Determine the [x, y] coordinate at the center of the cell enclosing the given text.  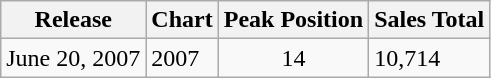
2007 [182, 58]
Peak Position [293, 20]
Chart [182, 20]
Sales Total [430, 20]
14 [293, 58]
June 20, 2007 [74, 58]
10,714 [430, 58]
Release [74, 20]
